Detect which cell encompasses the target text, then output its (x, y) center coordinate. 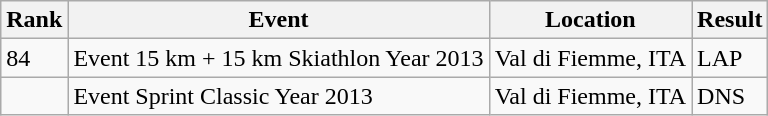
Rank (34, 20)
Event (278, 20)
Result (730, 20)
LAP (730, 58)
84 (34, 58)
DNS (730, 96)
Location (590, 20)
Event Sprint Classic Year 2013 (278, 96)
Event 15 km + 15 km Skiathlon Year 2013 (278, 58)
